Locate the cell with the specified text and output its [x, y] center coordinate. 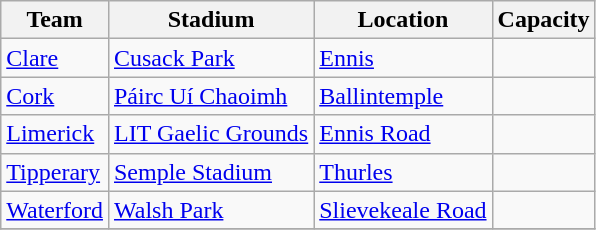
Walsh Park [210, 210]
Tipperary [55, 172]
Ballintemple [403, 96]
Capacity [544, 20]
Ennis Road [403, 134]
Clare [55, 58]
Location [403, 20]
Waterford [55, 210]
Páirc Uí Chaoimh [210, 96]
Ennis [403, 58]
Team [55, 20]
Slievekeale Road [403, 210]
Cusack Park [210, 58]
Cork [55, 96]
Limerick [55, 134]
Thurles [403, 172]
Stadium [210, 20]
Semple Stadium [210, 172]
LIT Gaelic Grounds [210, 134]
